Determine the (x, y) coordinate at the center of the cell enclosing the given text.  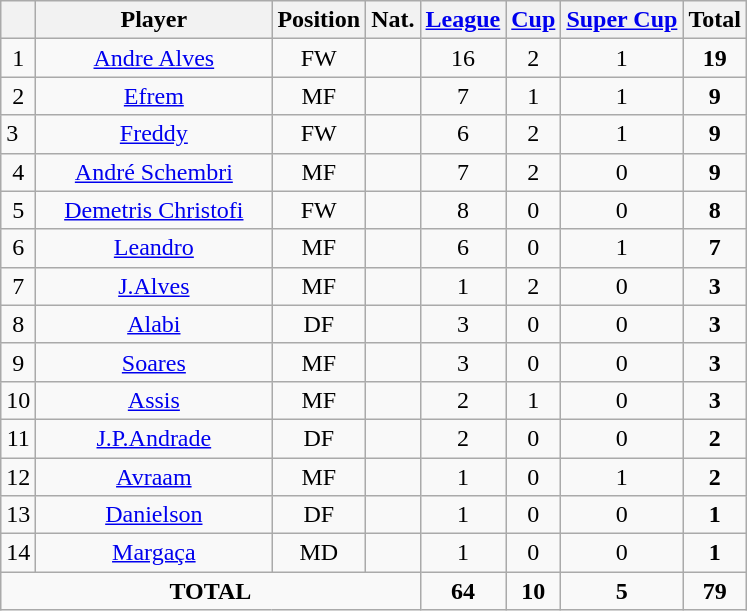
Danielson (154, 515)
11 (18, 438)
79 (715, 591)
TOTAL (210, 591)
Demetris Christofi (154, 210)
Alabi (154, 324)
André Schembri (154, 172)
Player (154, 20)
J.P.Andrade (154, 438)
4 (18, 172)
Freddy (154, 134)
Margaça (154, 553)
Soares (154, 362)
64 (463, 591)
Leandro (154, 248)
Assis (154, 400)
Cup (534, 20)
Total (715, 20)
Nat. (393, 20)
J.Alves (154, 286)
13 (18, 515)
MD (319, 553)
Efrem (154, 96)
Super Cup (622, 20)
Andre Alves (154, 58)
14 (18, 553)
Avraam (154, 477)
League (463, 20)
19 (715, 58)
16 (463, 58)
12 (18, 477)
Position (319, 20)
